Capture the cell that displays the provided text and extract its (x, y) central coordinate. 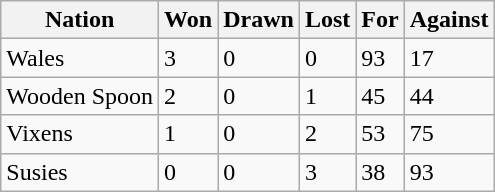
44 (449, 96)
Won (188, 20)
Against (449, 20)
38 (380, 172)
53 (380, 134)
Susies (80, 172)
Drawn (259, 20)
Wales (80, 58)
Nation (80, 20)
75 (449, 134)
Wooden Spoon (80, 96)
For (380, 20)
45 (380, 96)
Lost (327, 20)
17 (449, 58)
Vixens (80, 134)
